Capture the cell that displays the provided text and extract its [X, Y] central coordinate. 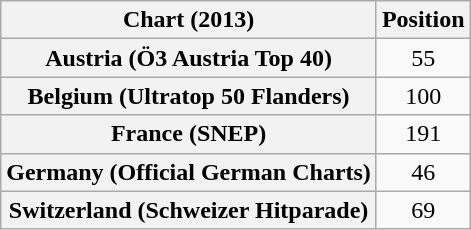
Belgium (Ultratop 50 Flanders) [189, 96]
Switzerland (Schweizer Hitparade) [189, 210]
100 [423, 96]
69 [423, 210]
Austria (Ö3 Austria Top 40) [189, 58]
Germany (Official German Charts) [189, 172]
46 [423, 172]
Chart (2013) [189, 20]
191 [423, 134]
France (SNEP) [189, 134]
Position [423, 20]
55 [423, 58]
